From the cell containing the given text, extract its center point as (x, y) coordinate. 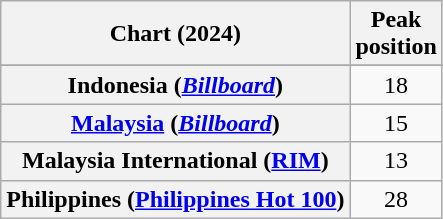
Peakposition (396, 34)
Philippines (Philippines Hot 100) (176, 199)
Chart (2024) (176, 34)
28 (396, 199)
18 (396, 85)
13 (396, 161)
Malaysia (Billboard) (176, 123)
Malaysia International (RIM) (176, 161)
Indonesia (Billboard) (176, 85)
15 (396, 123)
